Output the [x, y] coordinate of the center of the cell containing the given text.  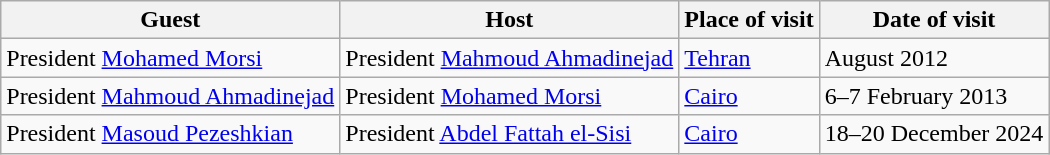
Guest [170, 20]
6–7 February 2013 [934, 96]
August 2012 [934, 58]
Place of visit [749, 20]
Tehran [749, 58]
Host [510, 20]
Date of visit [934, 20]
18–20 December 2024 [934, 134]
President Masoud Pezeshkian [170, 134]
President Abdel Fattah el-Sisi [510, 134]
